Return (x, y) of the center of cell containing provided text 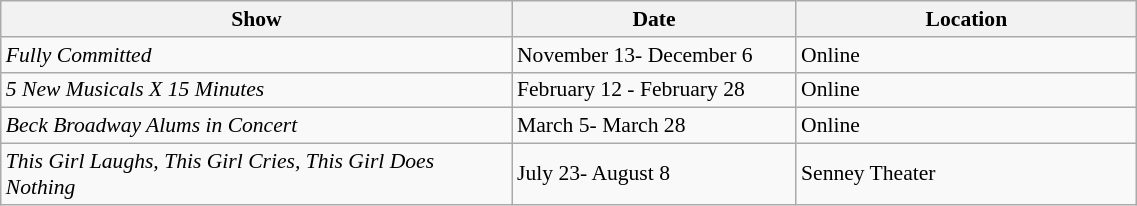
Show (256, 19)
5 New Musicals X 15 Minutes (256, 90)
November 13- December 6 (654, 55)
Location (966, 19)
Senney Theater (966, 174)
March 5- March 28 (654, 126)
Fully Committed (256, 55)
February 12 - February 28 (654, 90)
This Girl Laughs, This Girl Cries, This Girl Does Nothing (256, 174)
July 23- August 8 (654, 174)
Beck Broadway Alums in Concert (256, 126)
Date (654, 19)
